Output the [X, Y] coordinate of the center of the cell containing the given text.  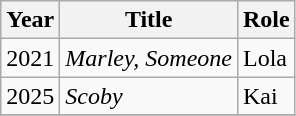
Title [149, 20]
2025 [30, 96]
Scoby [149, 96]
Kai [266, 96]
Marley, Someone [149, 58]
Role [266, 20]
Lola [266, 58]
2021 [30, 58]
Year [30, 20]
